Scan for the cell matching the given text and deliver its (X, Y) coordinate at center. 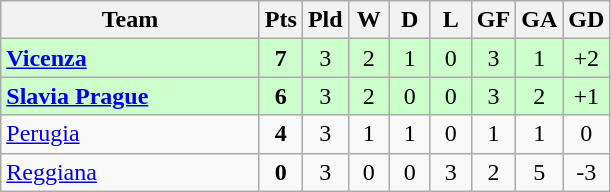
Reggiana (130, 172)
D (410, 20)
Slavia Prague (130, 96)
GF (493, 20)
Pts (280, 20)
GA (540, 20)
+2 (586, 58)
Vicenza (130, 58)
Team (130, 20)
+1 (586, 96)
GD (586, 20)
7 (280, 58)
Pld (325, 20)
4 (280, 134)
6 (280, 96)
W (368, 20)
L (450, 20)
-3 (586, 172)
Perugia (130, 134)
5 (540, 172)
